Return the [x, y] coordinate for the center point of the cell that contains the specified text.  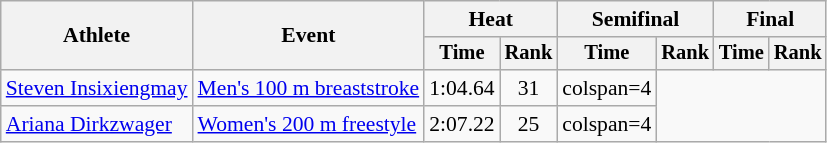
Steven Insixiengmay [97, 88]
1:04.64 [462, 88]
31 [529, 88]
Final [770, 19]
25 [529, 124]
Event [309, 36]
Ariana Dirkzwager [97, 124]
Athlete [97, 36]
Semifinal [636, 19]
Men's 100 m breaststroke [309, 88]
Women's 200 m freestyle [309, 124]
Heat [490, 19]
2:07.22 [462, 124]
